Scan for the cell matching the given text and deliver its (x, y) coordinate at center. 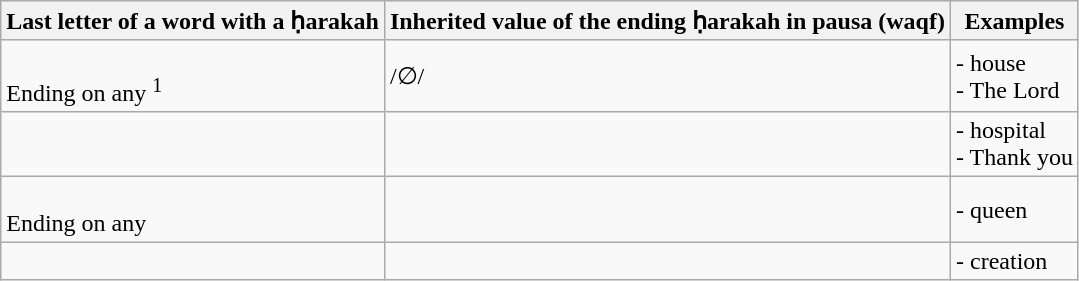
Ending on any 1 (193, 76)
Examples (1014, 21)
Last letter of a word with a ḥarakah (193, 21)
- queen (1014, 210)
Ending on any (193, 210)
/∅/ (667, 76)
- house - The Lord (1014, 76)
- creation (1014, 261)
- hospital - Thank you (1014, 144)
Inherited value of the ending ḥarakah in pausa (waqf) (667, 21)
